Provide the [x, y] coordinate of the cell's center where the given text is located.  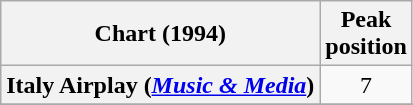
7 [366, 85]
Chart (1994) [160, 34]
Italy Airplay (Music & Media) [160, 85]
Peakposition [366, 34]
